For the text-containing cell, return its midpoint in [x, y] coordinate format. 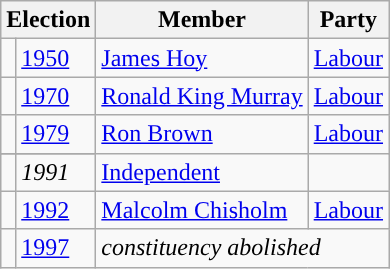
1992 [56, 210]
Independent [202, 172]
1970 [56, 96]
Member [202, 20]
1997 [56, 248]
1979 [56, 134]
1991 [56, 172]
Ron Brown [202, 134]
Malcolm Chisholm [202, 210]
Party [348, 20]
1950 [56, 58]
James Hoy [202, 58]
constituency abolished [242, 248]
Ronald King Murray [202, 96]
Election [48, 20]
